From the cell containing the given text, extract its center point as (X, Y) coordinate. 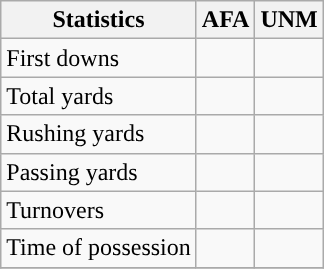
Total yards (99, 96)
First downs (99, 58)
Time of possession (99, 248)
Turnovers (99, 210)
Passing yards (99, 172)
AFA (226, 20)
Rushing yards (99, 134)
Statistics (99, 20)
UNM (289, 20)
